Locate the cell with the specified text and output its (x, y) center coordinate. 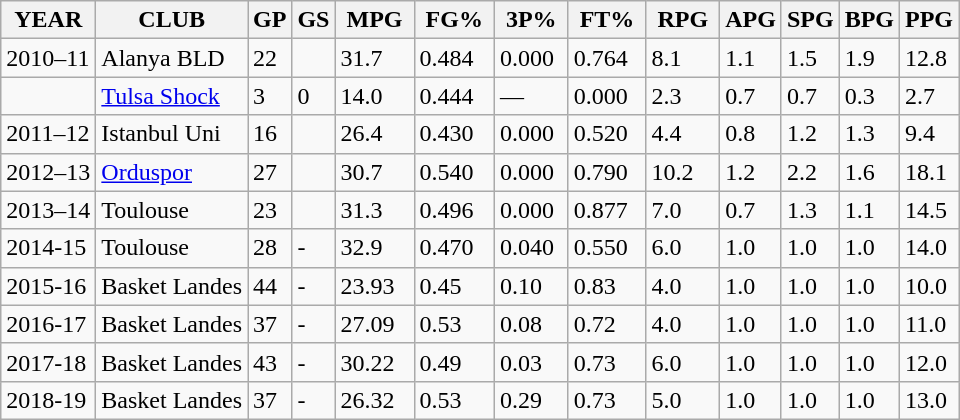
0.72 (607, 324)
GP (270, 20)
14.5 (930, 210)
2018-19 (48, 400)
APG (751, 20)
27 (270, 172)
0.520 (607, 134)
0.3 (869, 96)
Alanya BLD (172, 58)
4.4 (683, 134)
30.22 (374, 362)
1.9 (869, 58)
2.2 (810, 172)
27.09 (374, 324)
3P% (531, 20)
SPG (810, 20)
0.550 (607, 248)
23.93 (374, 286)
YEAR (48, 20)
30.7 (374, 172)
5.0 (683, 400)
0.29 (531, 400)
32.9 (374, 248)
43 (270, 362)
GS (314, 20)
13.0 (930, 400)
0.10 (531, 286)
0.45 (454, 286)
2.3 (683, 96)
Istanbul Uni (172, 134)
18.1 (930, 172)
2015-16 (48, 286)
0.444 (454, 96)
9.4 (930, 134)
8.1 (683, 58)
10.0 (930, 286)
Tulsa Shock (172, 96)
0.496 (454, 210)
0.040 (531, 248)
1.5 (810, 58)
2013–14 (48, 210)
12.8 (930, 58)
MPG (374, 20)
0.484 (454, 58)
0.49 (454, 362)
CLUB (172, 20)
26.32 (374, 400)
PPG (930, 20)
12.0 (930, 362)
0.470 (454, 248)
RPG (683, 20)
2016-17 (48, 324)
0.790 (607, 172)
31.7 (374, 58)
44 (270, 286)
11.0 (930, 324)
— (531, 96)
0.430 (454, 134)
7.0 (683, 210)
0.83 (607, 286)
2014-15 (48, 248)
0.08 (531, 324)
2011–12 (48, 134)
BPG (869, 20)
16 (270, 134)
0.03 (531, 362)
31.3 (374, 210)
0.764 (607, 58)
0 (314, 96)
2010–11 (48, 58)
0.877 (607, 210)
28 (270, 248)
2.7 (930, 96)
2017-18 (48, 362)
10.2 (683, 172)
0.540 (454, 172)
26.4 (374, 134)
Orduspor (172, 172)
FT% (607, 20)
22 (270, 58)
2012–13 (48, 172)
FG% (454, 20)
23 (270, 210)
3 (270, 96)
1.6 (869, 172)
0.8 (751, 134)
